Determine the (X, Y) coordinate at the center of the cell enclosing the given text.  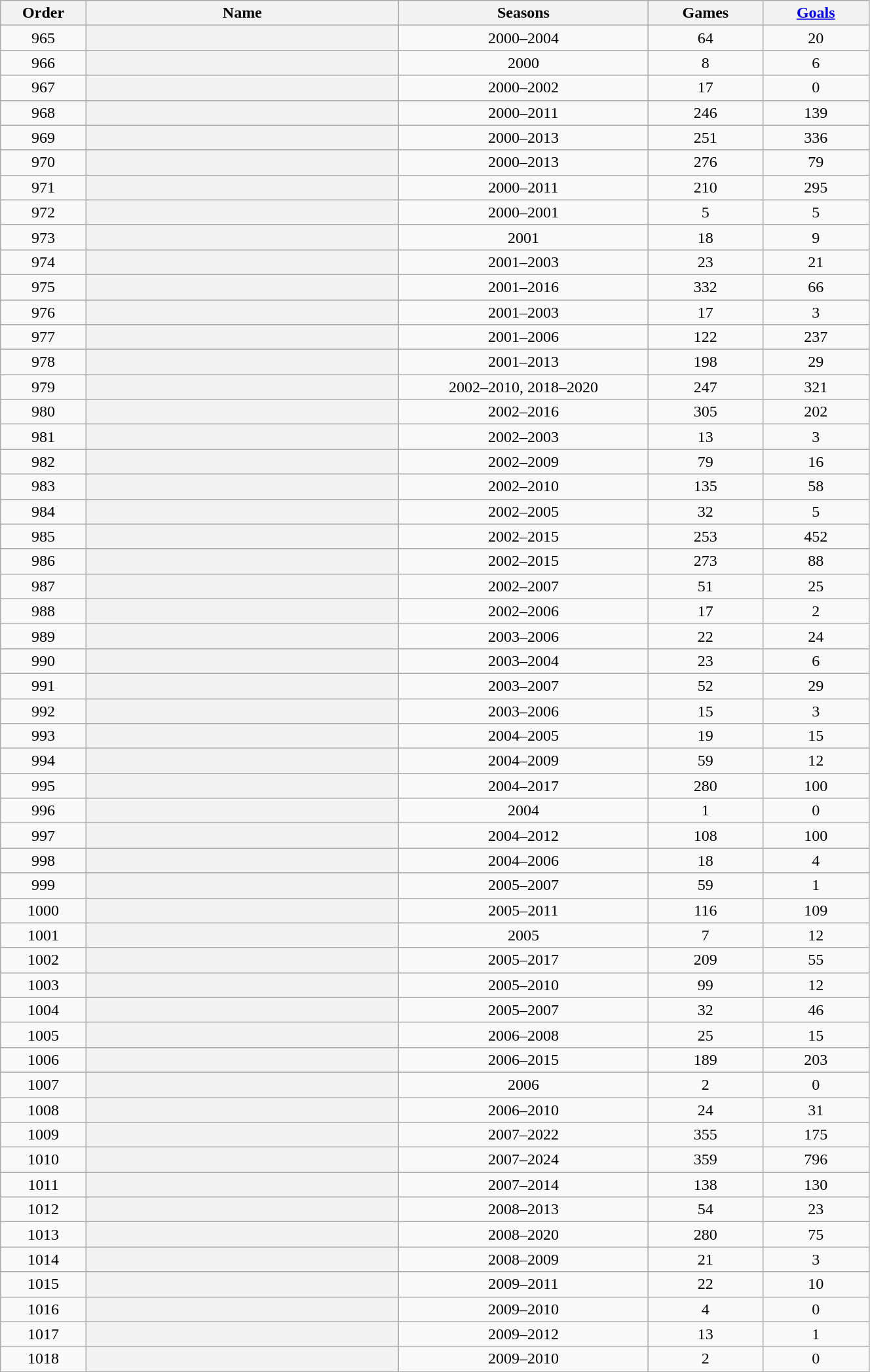
1017 (43, 1334)
108 (706, 836)
974 (43, 262)
1000 (43, 910)
Seasons (523, 13)
993 (43, 736)
9 (816, 237)
109 (816, 910)
10 (816, 1284)
2005 (523, 935)
Order (43, 13)
984 (43, 511)
969 (43, 138)
965 (43, 38)
51 (706, 586)
2001 (523, 237)
2007–2024 (523, 1160)
2007–2014 (523, 1185)
52 (706, 686)
2009–2011 (523, 1284)
1004 (43, 1010)
Name (242, 13)
31 (816, 1110)
1014 (43, 1259)
20 (816, 38)
321 (816, 387)
8 (706, 63)
999 (43, 885)
2005–2011 (523, 910)
975 (43, 287)
1005 (43, 1035)
175 (816, 1135)
2001–2016 (523, 287)
2001–2006 (523, 337)
55 (816, 960)
1015 (43, 1284)
983 (43, 487)
2004–2006 (523, 861)
989 (43, 636)
1002 (43, 960)
355 (706, 1135)
990 (43, 661)
46 (816, 1010)
Goals (816, 13)
19 (706, 736)
16 (816, 462)
2003–2007 (523, 686)
986 (43, 561)
130 (816, 1185)
2004–2017 (523, 786)
2002–2007 (523, 586)
2006–2010 (523, 1110)
88 (816, 561)
253 (706, 536)
2004–2009 (523, 761)
189 (706, 1060)
210 (706, 187)
981 (43, 437)
1016 (43, 1309)
2002–2005 (523, 511)
452 (816, 536)
202 (816, 412)
2008–2009 (523, 1259)
116 (706, 910)
209 (706, 960)
2006–2008 (523, 1035)
1001 (43, 935)
1007 (43, 1085)
2008–2020 (523, 1234)
2000–2001 (523, 212)
2000–2004 (523, 38)
58 (816, 487)
336 (816, 138)
138 (706, 1185)
246 (706, 113)
972 (43, 212)
2007–2022 (523, 1135)
985 (43, 536)
305 (706, 412)
1003 (43, 985)
997 (43, 836)
75 (816, 1234)
1018 (43, 1359)
135 (706, 487)
7 (706, 935)
359 (706, 1160)
980 (43, 412)
2000–2002 (523, 88)
276 (706, 162)
237 (816, 337)
977 (43, 337)
971 (43, 187)
2004–2005 (523, 736)
99 (706, 985)
987 (43, 586)
1012 (43, 1210)
976 (43, 312)
1011 (43, 1185)
979 (43, 387)
2005–2017 (523, 960)
2008–2013 (523, 1210)
54 (706, 1210)
2005–2010 (523, 985)
1008 (43, 1110)
991 (43, 686)
1009 (43, 1135)
2002–2003 (523, 437)
198 (706, 362)
2004–2012 (523, 836)
968 (43, 113)
1010 (43, 1160)
273 (706, 561)
251 (706, 138)
1013 (43, 1234)
2001–2013 (523, 362)
2002–2016 (523, 412)
Games (706, 13)
2002–2010 (523, 487)
992 (43, 711)
1006 (43, 1060)
967 (43, 88)
994 (43, 761)
2000 (523, 63)
988 (43, 611)
2002–2010, 2018–2020 (523, 387)
2003–2004 (523, 661)
978 (43, 362)
995 (43, 786)
996 (43, 811)
139 (816, 113)
973 (43, 237)
982 (43, 462)
2009–2012 (523, 1334)
203 (816, 1060)
970 (43, 162)
966 (43, 63)
247 (706, 387)
796 (816, 1160)
122 (706, 337)
2002–2009 (523, 462)
2006–2015 (523, 1060)
2004 (523, 811)
998 (43, 861)
2006 (523, 1085)
66 (816, 287)
295 (816, 187)
2002–2006 (523, 611)
332 (706, 287)
64 (706, 38)
